Locate the cell with the specified text and output its (X, Y) center coordinate. 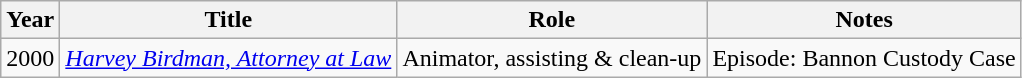
Year (30, 20)
Title (228, 20)
2000 (30, 58)
Animator, assisting & clean-up (552, 58)
Harvey Birdman, Attorney at Law (228, 58)
Notes (864, 20)
Role (552, 20)
Episode: Bannon Custody Case (864, 58)
